Return [x, y] of the center of cell containing provided text 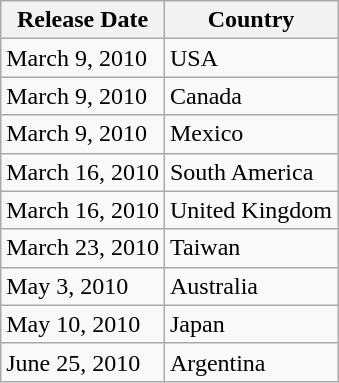
May 10, 2010 [83, 324]
Mexico [250, 134]
South America [250, 172]
March 23, 2010 [83, 248]
Argentina [250, 362]
Japan [250, 324]
Release Date [83, 20]
Taiwan [250, 248]
United Kingdom [250, 210]
May 3, 2010 [83, 286]
June 25, 2010 [83, 362]
Country [250, 20]
USA [250, 58]
Canada [250, 96]
Australia [250, 286]
